Find where the given text appears and provide that cell's center as [X, Y] coordinate. 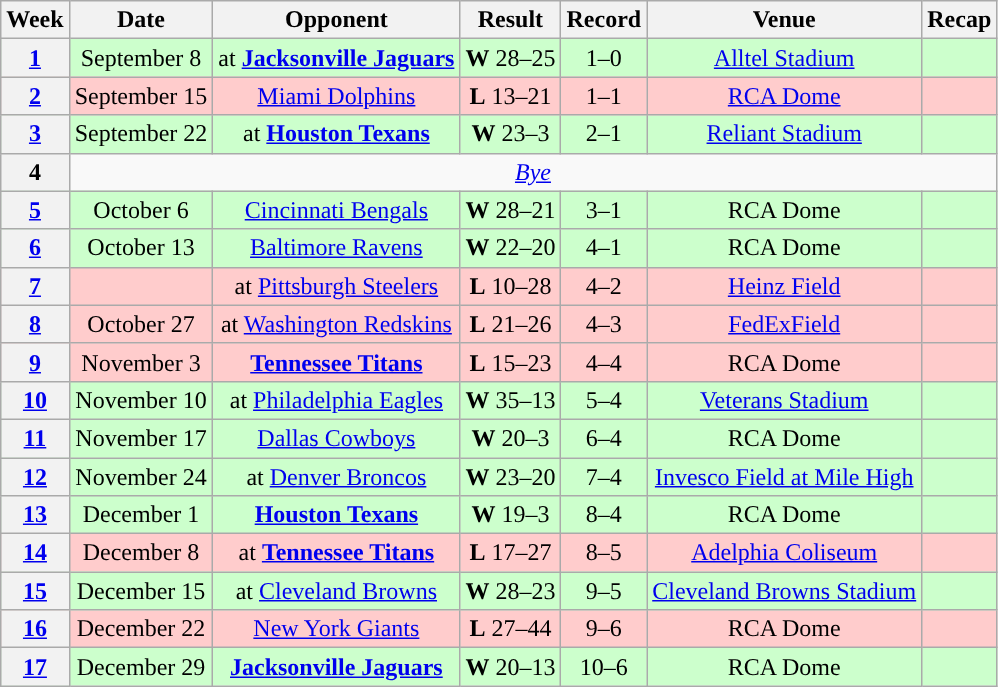
October 27 [141, 324]
W 20–13 [510, 667]
L 13–21 [510, 96]
Cleveland Browns Stadium [784, 591]
W 35–13 [510, 400]
13 [35, 515]
Houston Texans [336, 515]
12 [35, 477]
Veterans Stadium [784, 400]
8–5 [604, 553]
W 23–20 [510, 477]
Dallas Cowboys [336, 438]
7–4 [604, 477]
W 28–23 [510, 591]
Venue [784, 20]
Date [141, 20]
8 [35, 324]
at Denver Broncos [336, 477]
September 8 [141, 58]
W 28–21 [510, 210]
17 [35, 667]
Tennessee Titans [336, 362]
October 13 [141, 248]
December 8 [141, 553]
September 22 [141, 134]
5–4 [604, 400]
November 24 [141, 477]
W 20–3 [510, 438]
8–4 [604, 515]
14 [35, 553]
16 [35, 629]
W 22–20 [510, 248]
1–0 [604, 58]
December 1 [141, 515]
Alltel Stadium [784, 58]
W 28–25 [510, 58]
Record [604, 20]
November 17 [141, 438]
New York Giants [336, 629]
Baltimore Ravens [336, 248]
9–5 [604, 591]
November 10 [141, 400]
FedExField [784, 324]
Opponent [336, 20]
September 15 [141, 96]
at Cleveland Browns [336, 591]
at Pittsburgh Steelers [336, 286]
November 3 [141, 362]
9–6 [604, 629]
6–4 [604, 438]
Bye [533, 172]
at Tennessee Titans [336, 553]
L 21–26 [510, 324]
11 [35, 438]
December 22 [141, 629]
15 [35, 591]
December 15 [141, 591]
4–3 [604, 324]
L 17–27 [510, 553]
2–1 [604, 134]
Reliant Stadium [784, 134]
December 29 [141, 667]
2 [35, 96]
at Houston Texans [336, 134]
5 [35, 210]
10 [35, 400]
Result [510, 20]
4 [35, 172]
L 10–28 [510, 286]
9 [35, 362]
Miami Dolphins [336, 96]
at Jacksonville Jaguars [336, 58]
4–4 [604, 362]
Adelphia Coliseum [784, 553]
3 [35, 134]
L 15–23 [510, 362]
Invesco Field at Mile High [784, 477]
L 27–44 [510, 629]
1 [35, 58]
at Washington Redskins [336, 324]
6 [35, 248]
W 19–3 [510, 515]
Cincinnati Bengals [336, 210]
4–2 [604, 286]
Heinz Field [784, 286]
1–1 [604, 96]
7 [35, 286]
Week [35, 20]
3–1 [604, 210]
Jacksonville Jaguars [336, 667]
at Philadelphia Eagles [336, 400]
4–1 [604, 248]
Recap [960, 20]
10–6 [604, 667]
W 23–3 [510, 134]
October 6 [141, 210]
